Extract the [X, Y] coordinate from the center of the cell holding the provided text.  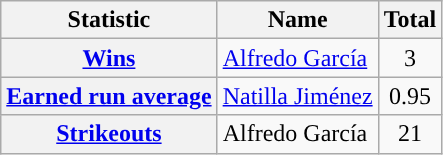
3 [410, 58]
Name [298, 20]
21 [410, 134]
Wins [109, 58]
Natilla Jiménez [298, 96]
Earned run average [109, 96]
0.95 [410, 96]
Strikeouts [109, 134]
Total [410, 20]
Statistic [109, 20]
